Identify which cell holds the provided text, then report its [x, y] central coordinate. 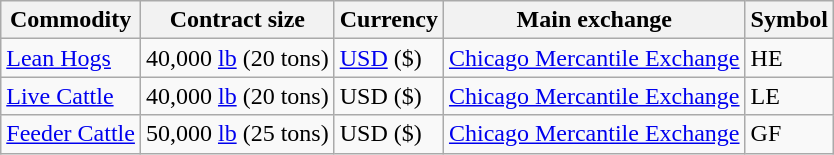
Lean Hogs [71, 58]
50,000 lb (25 tons) [237, 134]
Currency [388, 20]
Symbol [789, 20]
Contract size [237, 20]
Feeder Cattle [71, 134]
GF [789, 134]
HE [789, 58]
LE [789, 96]
Commodity [71, 20]
Main exchange [594, 20]
Live Cattle [71, 96]
